Provide the [x, y] coordinate of the cell's center where the given text is located.  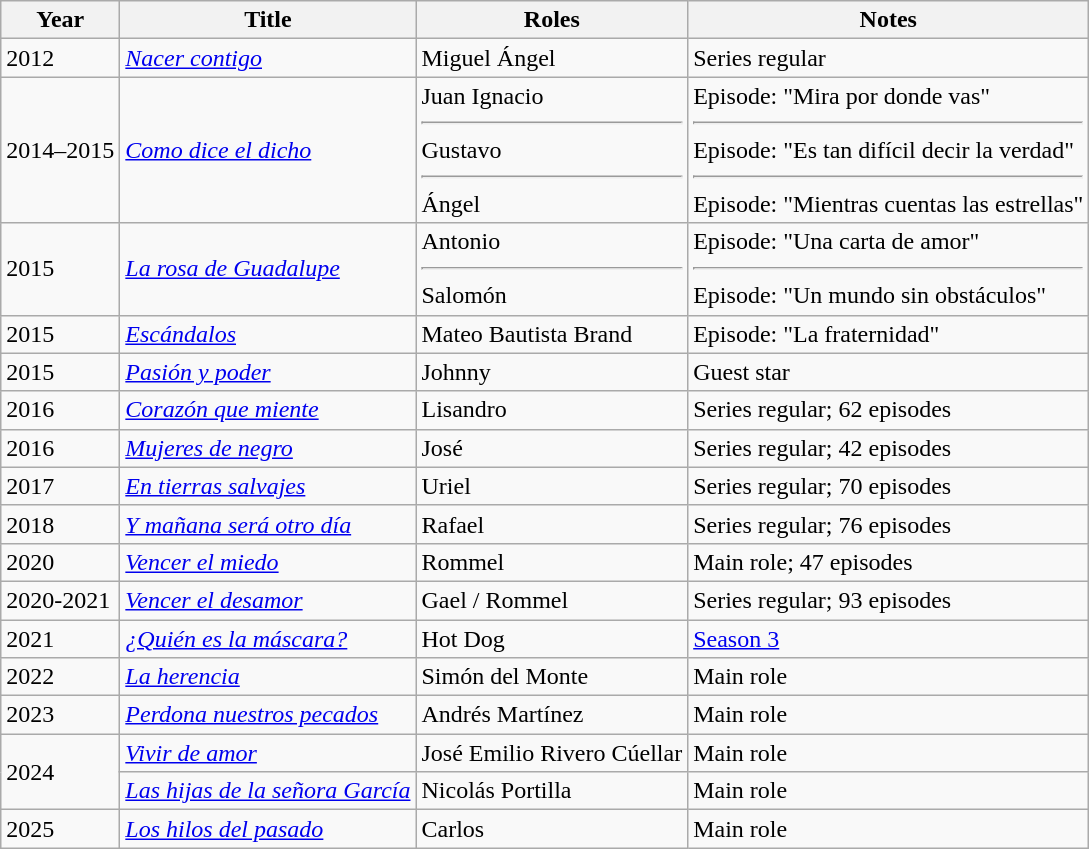
Notes [888, 20]
Series regular; 42 episodes [888, 448]
2022 [60, 677]
José [552, 448]
Simón del Monte [552, 677]
Como dice el dicho [268, 150]
Miguel Ángel [552, 58]
2025 [60, 829]
Series regular; 70 episodes [888, 486]
Nicolás Portilla [552, 791]
AntonioSalomón [552, 269]
Series regular; 62 episodes [888, 410]
Andrés Martínez [552, 715]
Series regular; 93 episodes [888, 600]
Guest star [888, 372]
Series regular [888, 58]
Roles [552, 20]
Juan IgnacioGustavoÁngel [552, 150]
2023 [60, 715]
Rafael [552, 524]
Corazón que miente [268, 410]
Pasión y poder [268, 372]
Gael / Rommel [552, 600]
Johnny [552, 372]
Los hilos del pasado [268, 829]
2021 [60, 639]
Las hijas de la señora García [268, 791]
Rommel [552, 562]
José Emilio Rivero Cúellar [552, 753]
2024 [60, 772]
Mateo Bautista Brand [552, 334]
La herencia [268, 677]
Title [268, 20]
2012 [60, 58]
Uriel [552, 486]
Perdona nuestros pecados [268, 715]
La rosa de Guadalupe [268, 269]
Vencer el miedo [268, 562]
¿Quién es la máscara? [268, 639]
Carlos [552, 829]
Escándalos [268, 334]
Episode: "Una carta de amor"Episode: "Un mundo sin obstáculos" [888, 269]
Hot Dog [552, 639]
2014–2015 [60, 150]
Series regular; 76 episodes [888, 524]
Episode: "La fraternidad" [888, 334]
Y mañana será otro día [268, 524]
Episode: "Mira por donde vas"Episode: "Es tan difícil decir la verdad"Episode: "Mientras cuentas las estrellas" [888, 150]
Nacer contigo [268, 58]
Vencer el desamor [268, 600]
Mujeres de negro [268, 448]
Season 3 [888, 639]
2020-2021 [60, 600]
2020 [60, 562]
Main role; 47 episodes [888, 562]
Vivir de amor [268, 753]
2017 [60, 486]
Year [60, 20]
2018 [60, 524]
Lisandro [552, 410]
En tierras salvajes [268, 486]
